Search for the cell housing the specified text and yield its [X, Y] center coordinate. 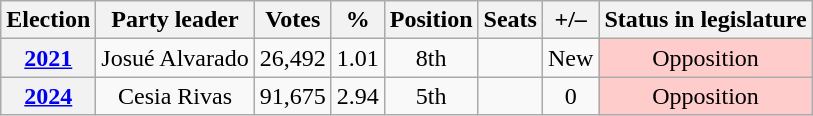
1.01 [358, 58]
8th [431, 58]
2021 [48, 58]
New [570, 58]
Cesia Rivas [175, 96]
0 [570, 96]
Position [431, 20]
+/– [570, 20]
91,675 [292, 96]
Party leader [175, 20]
Votes [292, 20]
Election [48, 20]
2.94 [358, 96]
Seats [510, 20]
Josué Alvarado [175, 58]
% [358, 20]
5th [431, 96]
26,492 [292, 58]
2024 [48, 96]
Status in legislature [706, 20]
